Identify which cell holds the provided text, then report its [x, y] central coordinate. 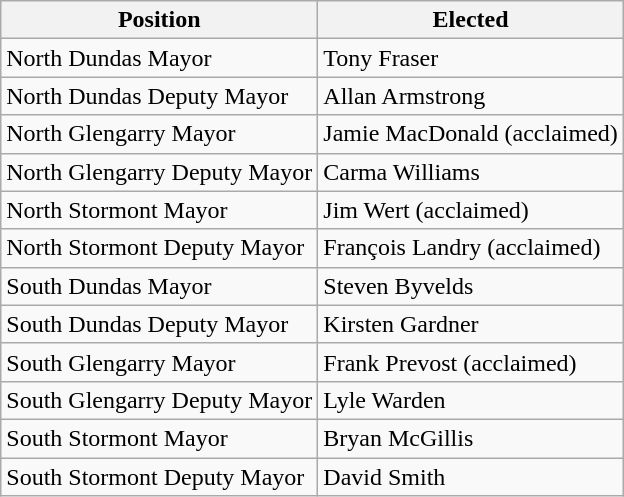
South Glengarry Mayor [160, 362]
South Dundas Mayor [160, 286]
Frank Prevost (acclaimed) [471, 362]
Steven Byvelds [471, 286]
David Smith [471, 477]
North Glengarry Deputy Mayor [160, 172]
North Stormont Deputy Mayor [160, 248]
North Dundas Mayor [160, 58]
Kirsten Gardner [471, 324]
North Dundas Deputy Mayor [160, 96]
South Stormont Mayor [160, 438]
Allan Armstrong [471, 96]
Carma Williams [471, 172]
North Glengarry Mayor [160, 134]
François Landry (acclaimed) [471, 248]
Jamie MacDonald (acclaimed) [471, 134]
Lyle Warden [471, 400]
Bryan McGillis [471, 438]
Tony Fraser [471, 58]
Jim Wert (acclaimed) [471, 210]
Position [160, 20]
South Dundas Deputy Mayor [160, 324]
South Stormont Deputy Mayor [160, 477]
South Glengarry Deputy Mayor [160, 400]
North Stormont Mayor [160, 210]
Elected [471, 20]
